Pinpoint the cell where the given text exists, returning its [X, Y] midpoint coordinate. 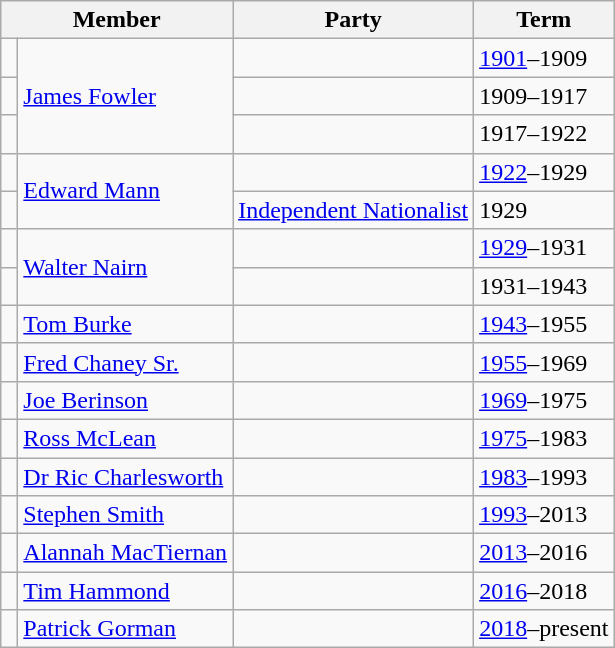
2018–present [544, 629]
2013–2016 [544, 553]
1955–1969 [544, 362]
Edward Mann [126, 191]
1909–1917 [544, 96]
Member [117, 20]
Alannah MacTiernan [126, 553]
James Fowler [126, 96]
2016–2018 [544, 591]
1929–1931 [544, 248]
1975–1983 [544, 438]
Party [354, 20]
1943–1955 [544, 324]
1929 [544, 210]
Stephen Smith [126, 515]
1969–1975 [544, 400]
Walter Nairn [126, 267]
1917–1922 [544, 134]
Tim Hammond [126, 591]
1983–1993 [544, 477]
Ross McLean [126, 438]
Dr Ric Charlesworth [126, 477]
Joe Berinson [126, 400]
Term [544, 20]
Tom Burke [126, 324]
1922–1929 [544, 172]
Independent Nationalist [354, 210]
Patrick Gorman [126, 629]
1931–1943 [544, 286]
1901–1909 [544, 58]
1993–2013 [544, 515]
Fred Chaney Sr. [126, 362]
